Locate the cell with the specified text and output its (x, y) center coordinate. 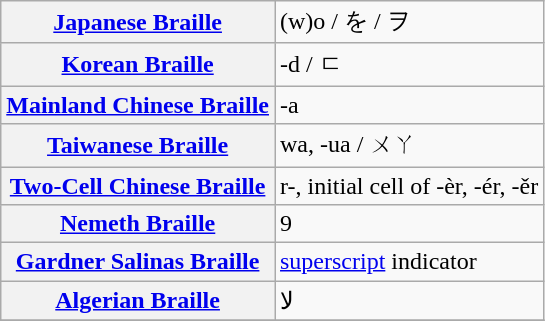
Japanese Braille (138, 22)
9 (408, 224)
superscript indicator (408, 262)
-a (408, 105)
-d / ㄷ (408, 64)
Two-Cell Chinese Braille (138, 185)
wa, -ua / ㄨㄚ (408, 146)
Korean Braille (138, 64)
Taiwanese Braille (138, 146)
Mainland Chinese Braille (138, 105)
ﻻ ‎ (408, 301)
Nemeth Braille (138, 224)
Gardner Salinas Braille (138, 262)
r-, initial cell of -èr, -ér, -ěr (408, 185)
(w)o / を / ヲ (408, 22)
Algerian Braille (138, 301)
